Return the [x, y] coordinate for the center point of the cell that contains the specified text.  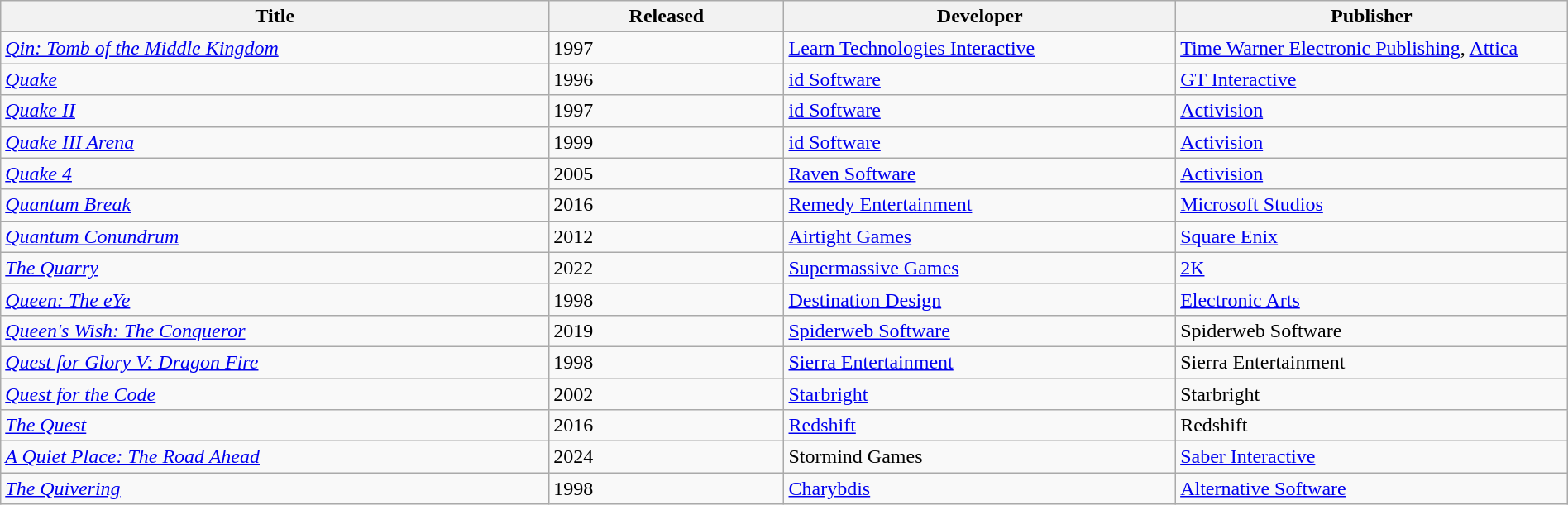
Saber Interactive [1372, 457]
1999 [667, 142]
Quake 4 [275, 174]
Qin: Tomb of the Middle Kingdom [275, 48]
2012 [667, 236]
1996 [667, 79]
Charybdis [980, 488]
Title [275, 17]
Queen: The eYe [275, 299]
Quest for Glory V: Dragon Fire [275, 362]
2K [1372, 268]
2019 [667, 331]
2005 [667, 174]
Quake III Arena [275, 142]
The Quivering [275, 488]
Queen's Wish: The Conqueror [275, 331]
Stormind Games [980, 457]
The Quest [275, 426]
Quake [275, 79]
Quantum Break [275, 205]
2024 [667, 457]
The Quarry [275, 268]
Electronic Arts [1372, 299]
2002 [667, 394]
Learn Technologies Interactive [980, 48]
Supermassive Games [980, 268]
Developer [980, 17]
Destination Design [980, 299]
Square Enix [1372, 236]
Time Warner Electronic Publishing, Attica [1372, 48]
Quest for the Code [275, 394]
Quantum Conundrum [275, 236]
Alternative Software [1372, 488]
GT Interactive [1372, 79]
Airtight Games [980, 236]
Remedy Entertainment [980, 205]
Microsoft Studios [1372, 205]
Released [667, 17]
A Quiet Place: The Road Ahead [275, 457]
2022 [667, 268]
Raven Software [980, 174]
Quake II [275, 111]
Publisher [1372, 17]
